Extract the [x, y] coordinate from the center of the cell holding the provided text.  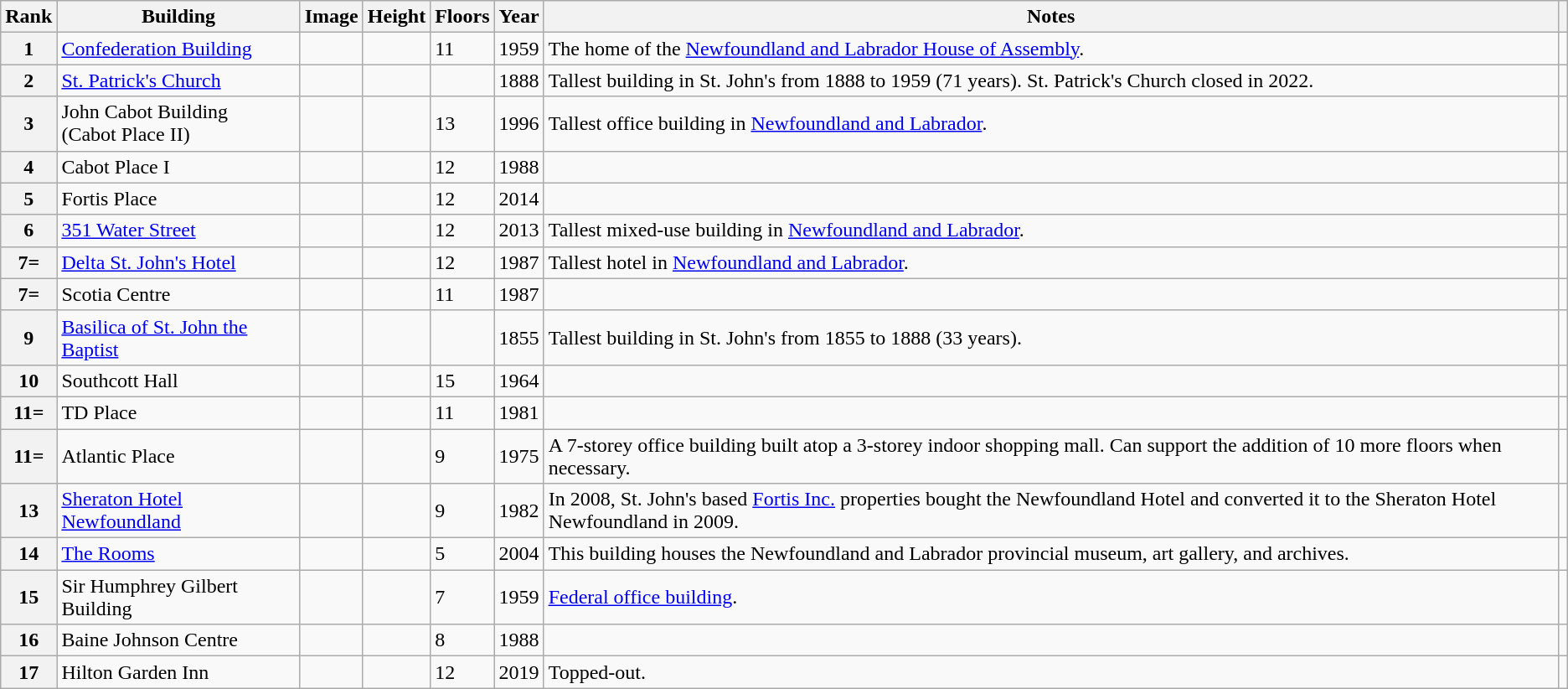
Topped-out. [1050, 672]
TD Place [178, 412]
Sheraton Hotel Newfoundland [178, 511]
6 [28, 231]
16 [28, 640]
Tallest building in St. John's from 1888 to 1959 (71 years). St. Patrick's Church closed in 2022. [1050, 80]
Scotia Centre [178, 294]
Confederation Building [178, 49]
Tallest hotel in Newfoundland and Labrador. [1050, 262]
2019 [519, 672]
Fortis Place [178, 199]
1888 [519, 80]
Height [396, 17]
2004 [519, 554]
Basilica of St. John the Baptist [178, 337]
Year [519, 17]
The Rooms [178, 554]
1 [28, 49]
Cabot Place I [178, 167]
The home of the Newfoundland and Labrador House of Assembly. [1050, 49]
Building [178, 17]
1964 [519, 381]
Image [332, 17]
Tallest mixed-use building in Newfoundland and Labrador. [1050, 231]
2014 [519, 199]
Rank [28, 17]
Tallest office building in Newfoundland and Labrador. [1050, 124]
St. Patrick's Church [178, 80]
Atlantic Place [178, 456]
Notes [1050, 17]
8 [462, 640]
Federal office building. [1050, 597]
1855 [519, 337]
Hilton Garden Inn [178, 672]
17 [28, 672]
In 2008, St. John's based Fortis Inc. properties bought the Newfoundland Hotel and converted it to the Sheraton Hotel Newfoundland in 2009. [1050, 511]
14 [28, 554]
Delta St. John's Hotel [178, 262]
A 7-storey office building built atop a 3-storey indoor shopping mall. Can support the addition of 10 more floors when necessary. [1050, 456]
1981 [519, 412]
Tallest building in St. John's from 1855 to 1888 (33 years). [1050, 337]
3 [28, 124]
John Cabot Building(Cabot Place II) [178, 124]
4 [28, 167]
Southcott Hall [178, 381]
Sir Humphrey Gilbert Building [178, 597]
7 [462, 597]
This building houses the Newfoundland and Labrador provincial museum, art gallery, and archives. [1050, 554]
1982 [519, 511]
351 Water Street [178, 231]
1996 [519, 124]
2013 [519, 231]
Baine Johnson Centre [178, 640]
1975 [519, 456]
10 [28, 381]
2 [28, 80]
Floors [462, 17]
